Find where the given text appears and provide that cell's center as [x, y] coordinate. 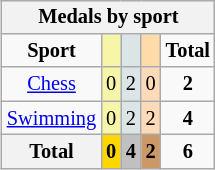
Chess [52, 84]
Swimming [52, 118]
6 [188, 152]
Medals by sport [108, 17]
Sport [52, 51]
